For the text-containing cell, return its midpoint in (X, Y) coordinate format. 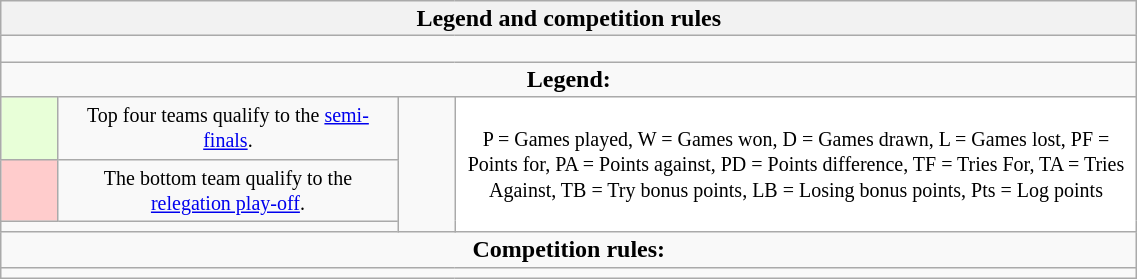
Competition rules: (569, 250)
The bottom team qualify to the relegation play-off. (228, 190)
Top four teams qualify to the semi-finals. (228, 128)
Legend: (569, 80)
Legend and competition rules (569, 18)
